Determine the [x, y] coordinate at the center of the cell enclosing the given text.  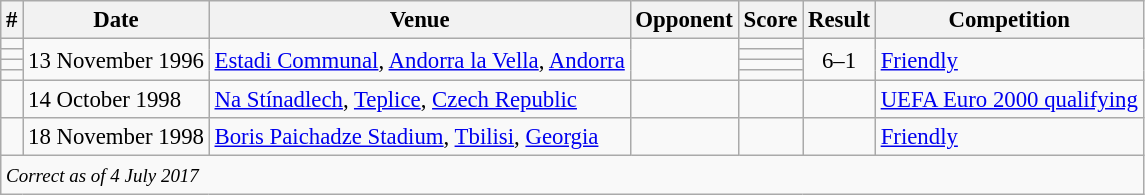
13 November 1996 [116, 60]
6–1 [840, 60]
Result [840, 20]
Na Stínadlech, Teplice, Czech Republic [420, 100]
Score [770, 20]
Date [116, 20]
UEFA Euro 2000 qualifying [1009, 100]
Competition [1009, 20]
Correct as of 4 July 2017 [572, 175]
Estadi Communal, Andorra la Vella, Andorra [420, 60]
18 November 1998 [116, 137]
Opponent [684, 20]
Venue [420, 20]
# [12, 20]
14 October 1998 [116, 100]
Boris Paichadze Stadium, Tbilisi, Georgia [420, 137]
